Find where the given text appears and provide that cell's center as (X, Y) coordinate. 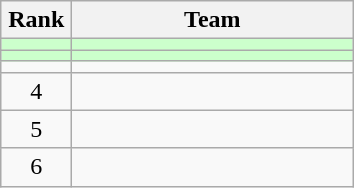
6 (36, 167)
5 (36, 129)
Team (212, 20)
Rank (36, 20)
4 (36, 91)
